Extract the (X, Y) coordinate from the center of the cell holding the provided text.  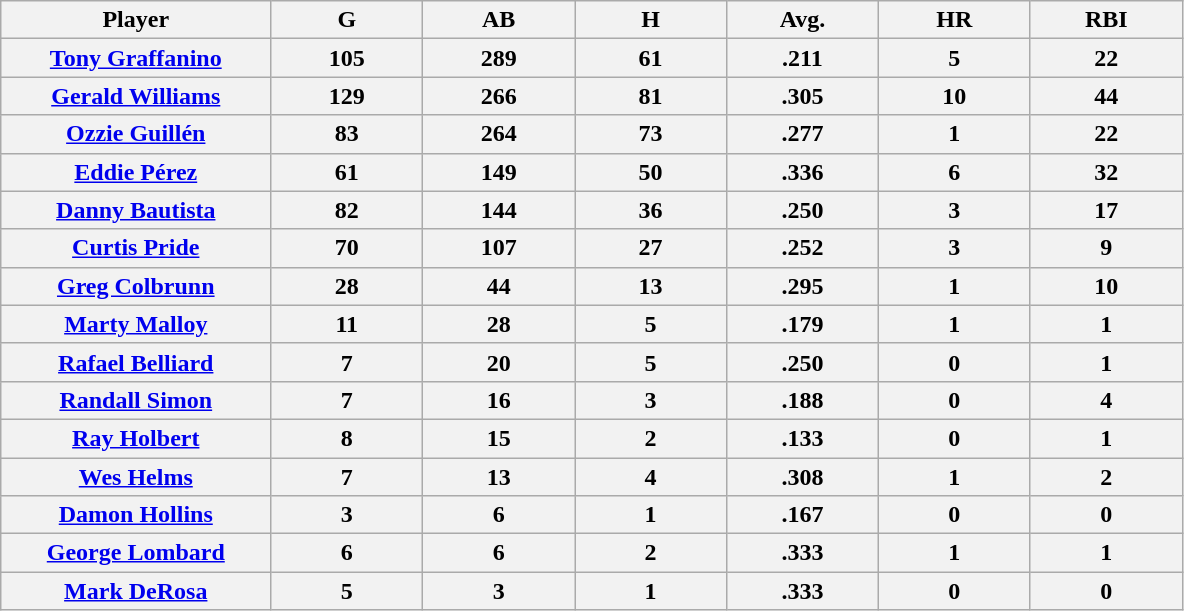
Gerald Williams (136, 96)
.336 (802, 172)
HR (954, 20)
149 (499, 172)
289 (499, 58)
.167 (802, 515)
8 (347, 438)
Marty Malloy (136, 324)
.308 (802, 477)
Tony Graffanino (136, 58)
Wes Helms (136, 477)
George Lombard (136, 553)
H (651, 20)
105 (347, 58)
17 (1106, 210)
Ray Holbert (136, 438)
Ozzie Guillén (136, 134)
.295 (802, 286)
129 (347, 96)
Rafael Belliard (136, 362)
107 (499, 248)
266 (499, 96)
Mark DeRosa (136, 591)
.252 (802, 248)
144 (499, 210)
.305 (802, 96)
16 (499, 400)
36 (651, 210)
Avg. (802, 20)
G (347, 20)
50 (651, 172)
32 (1106, 172)
RBI (1106, 20)
Curtis Pride (136, 248)
Danny Bautista (136, 210)
Player (136, 20)
15 (499, 438)
.277 (802, 134)
27 (651, 248)
.133 (802, 438)
264 (499, 134)
11 (347, 324)
.211 (802, 58)
Damon Hollins (136, 515)
Randall Simon (136, 400)
73 (651, 134)
81 (651, 96)
83 (347, 134)
9 (1106, 248)
Eddie Pérez (136, 172)
.188 (802, 400)
AB (499, 20)
70 (347, 248)
82 (347, 210)
.179 (802, 324)
20 (499, 362)
Greg Colbrunn (136, 286)
